Detect which cell encompasses the target text, then output its [X, Y] center coordinate. 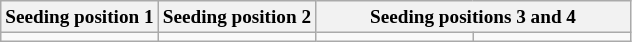
Seeding position 1 [80, 17]
Seeding position 2 [236, 17]
Seeding positions 3 and 4 [474, 17]
